Find where the given text appears and provide that cell's center as [X, Y] coordinate. 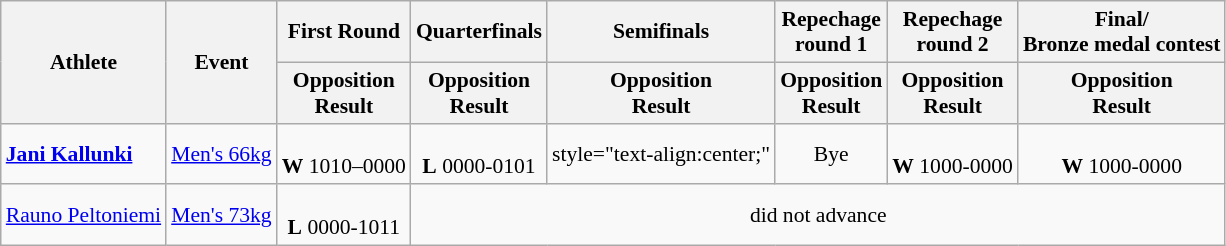
Semifinals [661, 32]
Men's 73kg [222, 216]
did not advance [818, 216]
Repechage round 1 [831, 32]
First Round [344, 32]
style="text-align:center;" [661, 154]
Bye [831, 154]
Athlete [84, 62]
Jani Kallunki [84, 154]
L 0000-1011 [344, 216]
Rauno Peltoniemi [84, 216]
L 0000-0101 [479, 154]
Event [222, 62]
Repechage round 2 [952, 32]
Quarterfinals [479, 32]
W 1010–0000 [344, 154]
Men's 66kg [222, 154]
Final/Bronze medal contest [1122, 32]
